Determine the [x, y] coordinate at the center of the cell enclosing the given text.  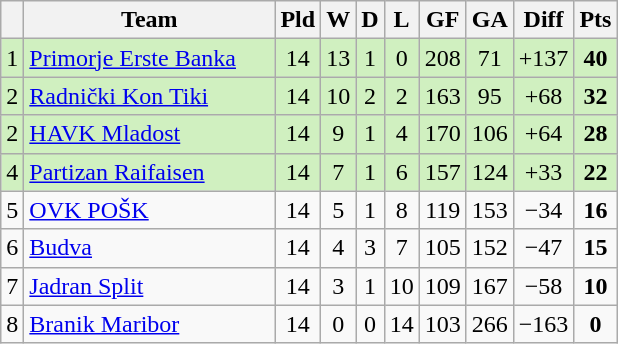
109 [442, 286]
9 [338, 134]
95 [490, 96]
−58 [544, 286]
163 [442, 96]
Partizan Raifaisen [150, 172]
28 [596, 134]
16 [596, 210]
208 [442, 58]
W [338, 20]
Diff [544, 20]
Radnički Kon Tiki [150, 96]
13 [338, 58]
Branik Maribor [150, 324]
−34 [544, 210]
152 [490, 248]
HAVK Mladost [150, 134]
157 [442, 172]
+137 [544, 58]
40 [596, 58]
Budva [150, 248]
+68 [544, 96]
22 [596, 172]
124 [490, 172]
266 [490, 324]
170 [442, 134]
Team [150, 20]
Jadran Split [150, 286]
32 [596, 96]
103 [442, 324]
15 [596, 248]
−47 [544, 248]
Pld [298, 20]
L [402, 20]
Pts [596, 20]
153 [490, 210]
71 [490, 58]
+33 [544, 172]
GA [490, 20]
GF [442, 20]
167 [490, 286]
105 [442, 248]
D [370, 20]
−163 [544, 324]
+64 [544, 134]
106 [490, 134]
119 [442, 210]
OVK POŠK [150, 210]
Primorje Erste Banka [150, 58]
